Extract the (x, y) coordinate from the center of the cell holding the provided text.  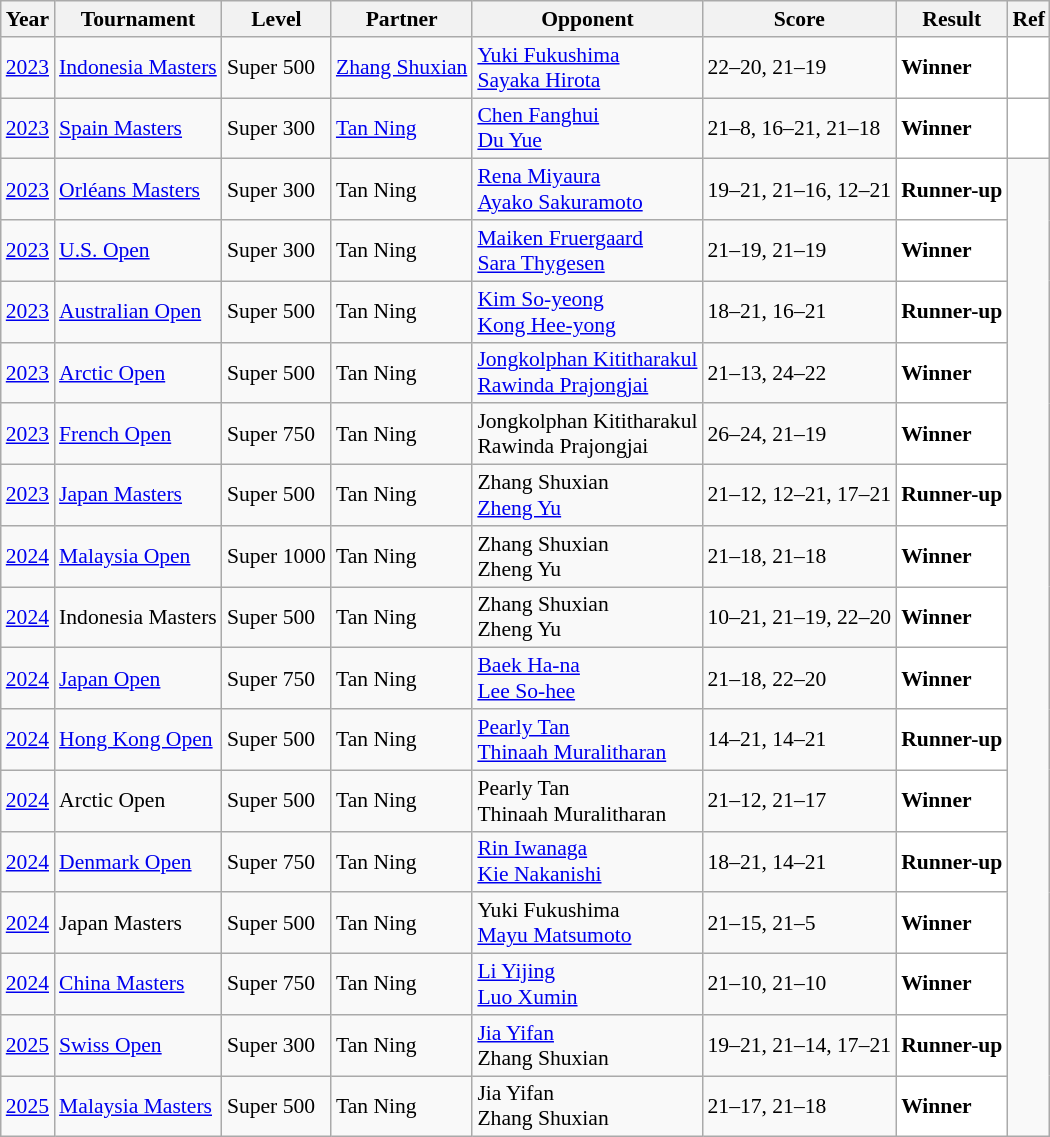
21–13, 24–22 (799, 372)
14–21, 14–21 (799, 740)
Year (28, 19)
21–12, 12–21, 17–21 (799, 496)
Denmark Open (138, 862)
Ref (1028, 19)
18–21, 16–21 (799, 312)
Opponent (587, 19)
Super 1000 (276, 556)
Partner (402, 19)
21–8, 16–21, 21–18 (799, 128)
China Masters (138, 984)
Australian Open (138, 312)
18–21, 14–21 (799, 862)
Baek Ha-na Lee So-hee (587, 678)
Level (276, 19)
21–17, 21–18 (799, 1106)
Malaysia Open (138, 556)
21–12, 21–17 (799, 800)
22–20, 21–19 (799, 68)
26–24, 21–19 (799, 434)
Zhang Shuxian (402, 68)
Score (799, 19)
Chen Fanghui Du Yue (587, 128)
Maiken Fruergaard Sara Thygesen (587, 250)
Japan Open (138, 678)
Yuki Fukushima Mayu Matsumoto (587, 924)
Orléans Masters (138, 190)
Rin Iwanaga Kie Nakanishi (587, 862)
21–18, 21–18 (799, 556)
Yuki Fukushima Sayaka Hirota (587, 68)
Hong Kong Open (138, 740)
21–15, 21–5 (799, 924)
U.S. Open (138, 250)
Malaysia Masters (138, 1106)
Kim So-yeong Kong Hee-yong (587, 312)
Result (952, 19)
Swiss Open (138, 1046)
19–21, 21–16, 12–21 (799, 190)
Li Yijing Luo Xumin (587, 984)
21–18, 22–20 (799, 678)
Tournament (138, 19)
10–21, 21–19, 22–20 (799, 618)
21–19, 21–19 (799, 250)
French Open (138, 434)
Spain Masters (138, 128)
19–21, 21–14, 17–21 (799, 1046)
Rena Miyaura Ayako Sakuramoto (587, 190)
21–10, 21–10 (799, 984)
